Capture the cell that displays the provided text and extract its (x, y) central coordinate. 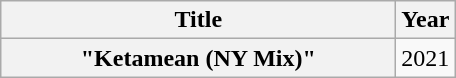
"Ketamean (NY Mix)" (198, 58)
Title (198, 20)
Year (426, 20)
2021 (426, 58)
